Return the (x, y) coordinate for the center point of the cell that contains the specified text.  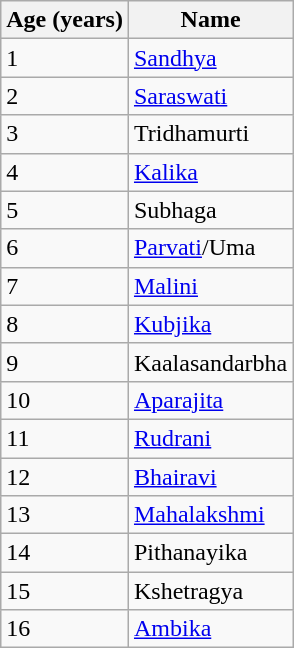
Mahalakshmi (210, 515)
9 (65, 362)
1 (65, 58)
Kalika (210, 172)
Pithanayika (210, 553)
Aparajita (210, 400)
14 (65, 553)
8 (65, 324)
Rudrani (210, 438)
Saraswati (210, 96)
11 (65, 438)
Subhaga (210, 210)
12 (65, 477)
7 (65, 286)
Kshetragya (210, 591)
Malini (210, 286)
Name (210, 20)
10 (65, 400)
15 (65, 591)
5 (65, 210)
6 (65, 248)
Ambika (210, 629)
13 (65, 515)
4 (65, 172)
Parvati/Uma (210, 248)
Kaalasandarbha (210, 362)
2 (65, 96)
Kubjika (210, 324)
Sandhya (210, 58)
3 (65, 134)
16 (65, 629)
Bhairavi (210, 477)
Tridhamurti (210, 134)
Age (years) (65, 20)
